From the cell containing the given text, extract its center point as [X, Y] coordinate. 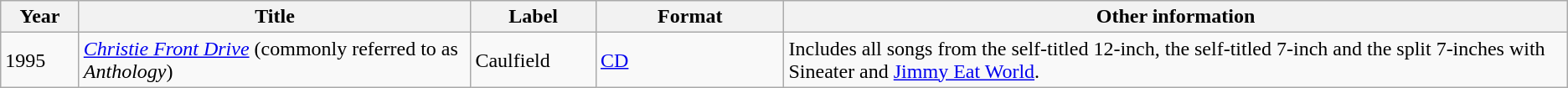
Includes all songs from the self-titled 12-inch, the self-titled 7-inch and the split 7-inches with Sineater and Jimmy Eat World. [1176, 60]
Caulfield [534, 60]
CD [690, 60]
1995 [40, 60]
Year [40, 17]
Christie Front Drive (commonly referred to as Anthology) [275, 60]
Other information [1176, 17]
Title [275, 17]
Format [690, 17]
Label [534, 17]
